Return (x, y) of the center of cell containing provided text 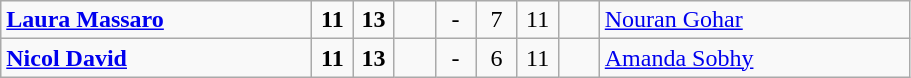
Laura Massaro (156, 20)
Nouran Gohar (754, 20)
6 (496, 58)
Nicol David (156, 58)
7 (496, 20)
Amanda Sobhy (754, 58)
